Capture the cell that displays the provided text and extract its (x, y) central coordinate. 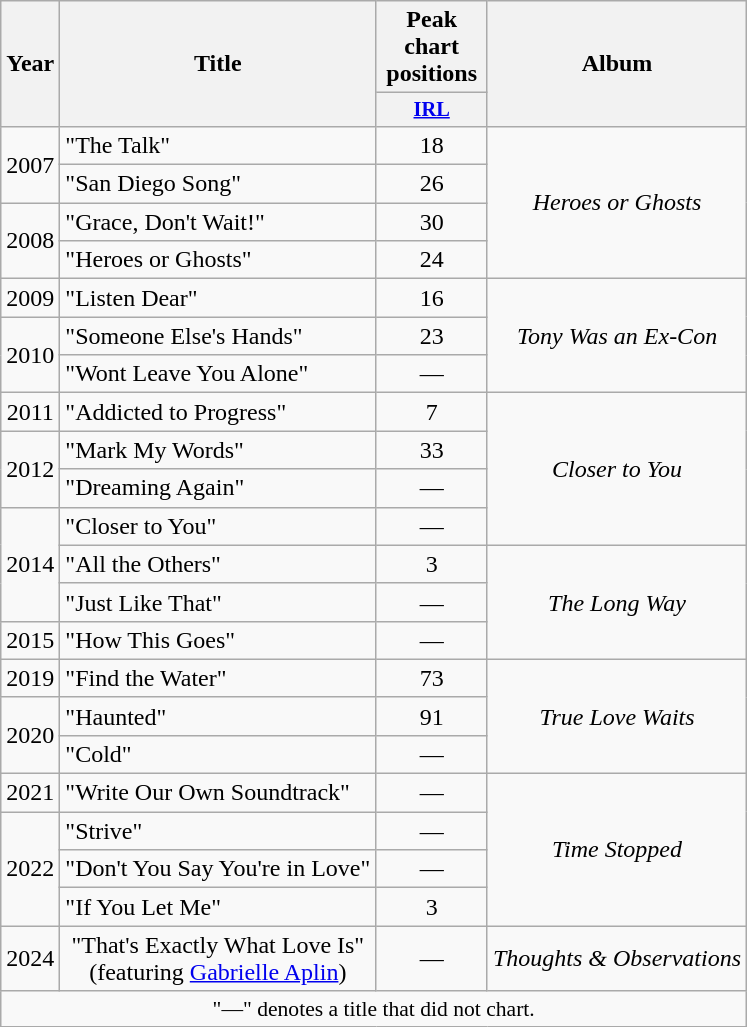
"The Talk" (218, 145)
"Mark My Words" (218, 450)
Closer to You (616, 469)
"If You Let Me" (218, 907)
"Listen Dear" (218, 298)
Album (616, 64)
"Grace, Don't Wait!" (218, 222)
23 (432, 336)
Year (30, 64)
"Strive" (218, 831)
"—" denotes a title that did not chart. (374, 1009)
Tony Was an Ex-Con (616, 336)
"Cold" (218, 754)
7 (432, 412)
"Heroes or Ghosts" (218, 260)
"Find the Water" (218, 678)
2021 (30, 793)
2011 (30, 412)
26 (432, 184)
Heroes or Ghosts (616, 202)
2008 (30, 241)
18 (432, 145)
Peak chart positions (432, 47)
"Just Like That" (218, 602)
2015 (30, 640)
2022 (30, 869)
"Dreaming Again" (218, 488)
The Long Way (616, 602)
"Don't You Say You're in Love" (218, 869)
"Haunted" (218, 716)
2010 (30, 355)
IRL (432, 110)
73 (432, 678)
"That's Exactly What Love Is" (featuring Gabrielle Aplin) (218, 958)
2020 (30, 735)
"Closer to You" (218, 526)
"Write Our Own Soundtrack" (218, 793)
2019 (30, 678)
Time Stopped (616, 850)
"Addicted to Progress" (218, 412)
"All the Others" (218, 564)
30 (432, 222)
"Wont Leave You Alone" (218, 374)
16 (432, 298)
"Someone Else's Hands" (218, 336)
2009 (30, 298)
"How This Goes" (218, 640)
Title (218, 64)
24 (432, 260)
33 (432, 450)
2024 (30, 958)
"San Diego Song" (218, 184)
True Love Waits (616, 716)
Thoughts & Observations (616, 958)
91 (432, 716)
2014 (30, 564)
2012 (30, 469)
2007 (30, 164)
